Determine the (X, Y) coordinate at the center of the cell enclosing the given text.  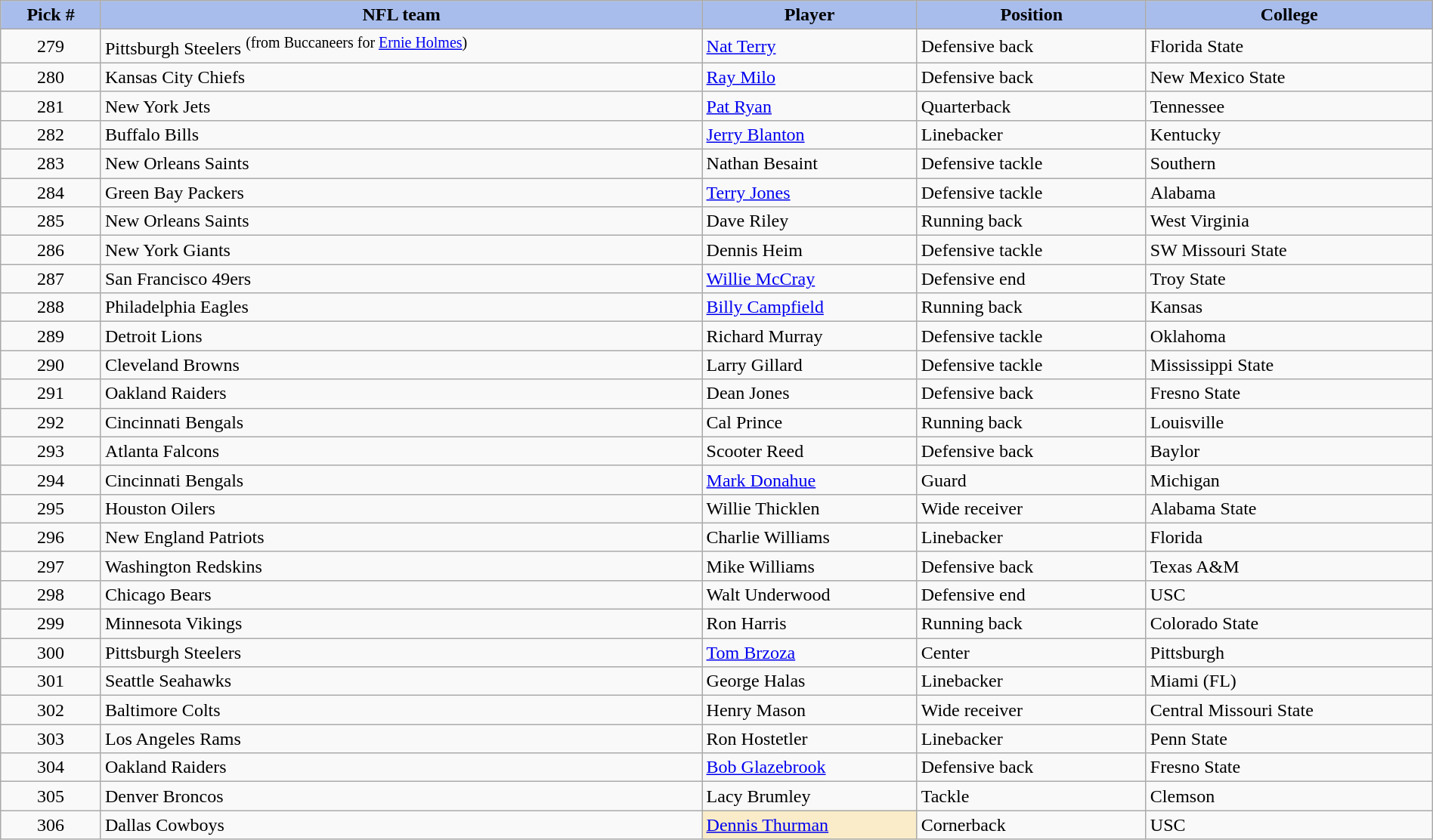
Tennessee (1289, 106)
Central Missouri State (1289, 710)
Pick # (51, 15)
300 (51, 653)
283 (51, 164)
290 (51, 365)
Center (1031, 653)
Pat Ryan (809, 106)
College (1289, 15)
Cleveland Browns (401, 365)
Walt Underwood (809, 594)
302 (51, 710)
Alabama (1289, 193)
Ron Harris (809, 624)
Guard (1031, 480)
Nathan Besaint (809, 164)
New York Jets (401, 106)
Scooter Reed (809, 451)
Philadelphia Eagles (401, 307)
Pittsburgh Steelers (401, 653)
Seattle Seahawks (401, 681)
Cal Prince (809, 422)
296 (51, 537)
Minnesota Vikings (401, 624)
Atlanta Falcons (401, 451)
Clemson (1289, 796)
286 (51, 250)
West Virginia (1289, 221)
Tackle (1031, 796)
San Francisco 49ers (401, 279)
Ray Milo (809, 77)
New England Patriots (401, 537)
Green Bay Packers (401, 193)
Dallas Cowboys (401, 825)
Florida (1289, 537)
George Halas (809, 681)
Mike Williams (809, 566)
Washington Redskins (401, 566)
Dave Riley (809, 221)
Willie McCray (809, 279)
Chicago Bears (401, 594)
Henry Mason (809, 710)
NFL team (401, 15)
304 (51, 767)
Dean Jones (809, 394)
281 (51, 106)
Nat Terry (809, 47)
Larry Gillard (809, 365)
Quarterback (1031, 106)
294 (51, 480)
Pittsburgh (1289, 653)
Willie Thicklen (809, 508)
299 (51, 624)
Louisville (1289, 422)
301 (51, 681)
Charlie Williams (809, 537)
Dennis Thurman (809, 825)
297 (51, 566)
Kentucky (1289, 134)
Kansas (1289, 307)
Kansas City Chiefs (401, 77)
Mark Donahue (809, 480)
Colorado State (1289, 624)
Alabama State (1289, 508)
288 (51, 307)
Pittsburgh Steelers (from Buccaneers for Ernie Holmes) (401, 47)
SW Missouri State (1289, 250)
295 (51, 508)
Lacy Brumley (809, 796)
Dennis Heim (809, 250)
Cornerback (1031, 825)
Tom Brzoza (809, 653)
293 (51, 451)
Jerry Blanton (809, 134)
Billy Campfield (809, 307)
Mississippi State (1289, 365)
Houston Oilers (401, 508)
Player (809, 15)
Troy State (1289, 279)
New Mexico State (1289, 77)
282 (51, 134)
291 (51, 394)
Baltimore Colts (401, 710)
298 (51, 594)
Richard Murray (809, 336)
New York Giants (401, 250)
Terry Jones (809, 193)
Bob Glazebrook (809, 767)
305 (51, 796)
Detroit Lions (401, 336)
287 (51, 279)
Denver Broncos (401, 796)
Florida State (1289, 47)
Los Angeles Rams (401, 739)
Michigan (1289, 480)
Texas A&M (1289, 566)
306 (51, 825)
303 (51, 739)
Southern (1289, 164)
Penn State (1289, 739)
285 (51, 221)
289 (51, 336)
Ron Hostetler (809, 739)
Buffalo Bills (401, 134)
279 (51, 47)
Baylor (1289, 451)
Position (1031, 15)
Miami (FL) (1289, 681)
284 (51, 193)
Oklahoma (1289, 336)
292 (51, 422)
280 (51, 77)
